Return (x, y) of the center of cell containing provided text 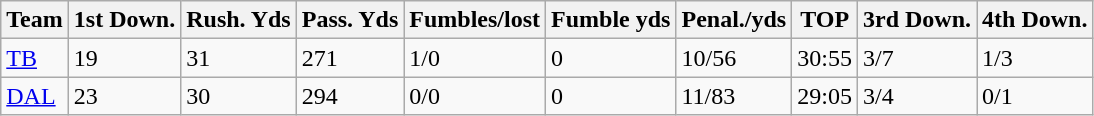
Team (35, 20)
4th Down. (1035, 20)
271 (350, 58)
11/83 (734, 96)
Fumble yds (611, 20)
DAL (35, 96)
294 (350, 96)
3rd Down. (916, 20)
TOP (825, 20)
TB (35, 58)
3/7 (916, 58)
0/0 (475, 96)
1/0 (475, 58)
10/56 (734, 58)
19 (124, 58)
Penal./yds (734, 20)
1/3 (1035, 58)
3/4 (916, 96)
Pass. Yds (350, 20)
29:05 (825, 96)
31 (239, 58)
Rush. Yds (239, 20)
23 (124, 96)
Fumbles/lost (475, 20)
1st Down. (124, 20)
30:55 (825, 58)
30 (239, 96)
0/1 (1035, 96)
